Determine the [x, y] coordinate at the center of the cell enclosing the given text.  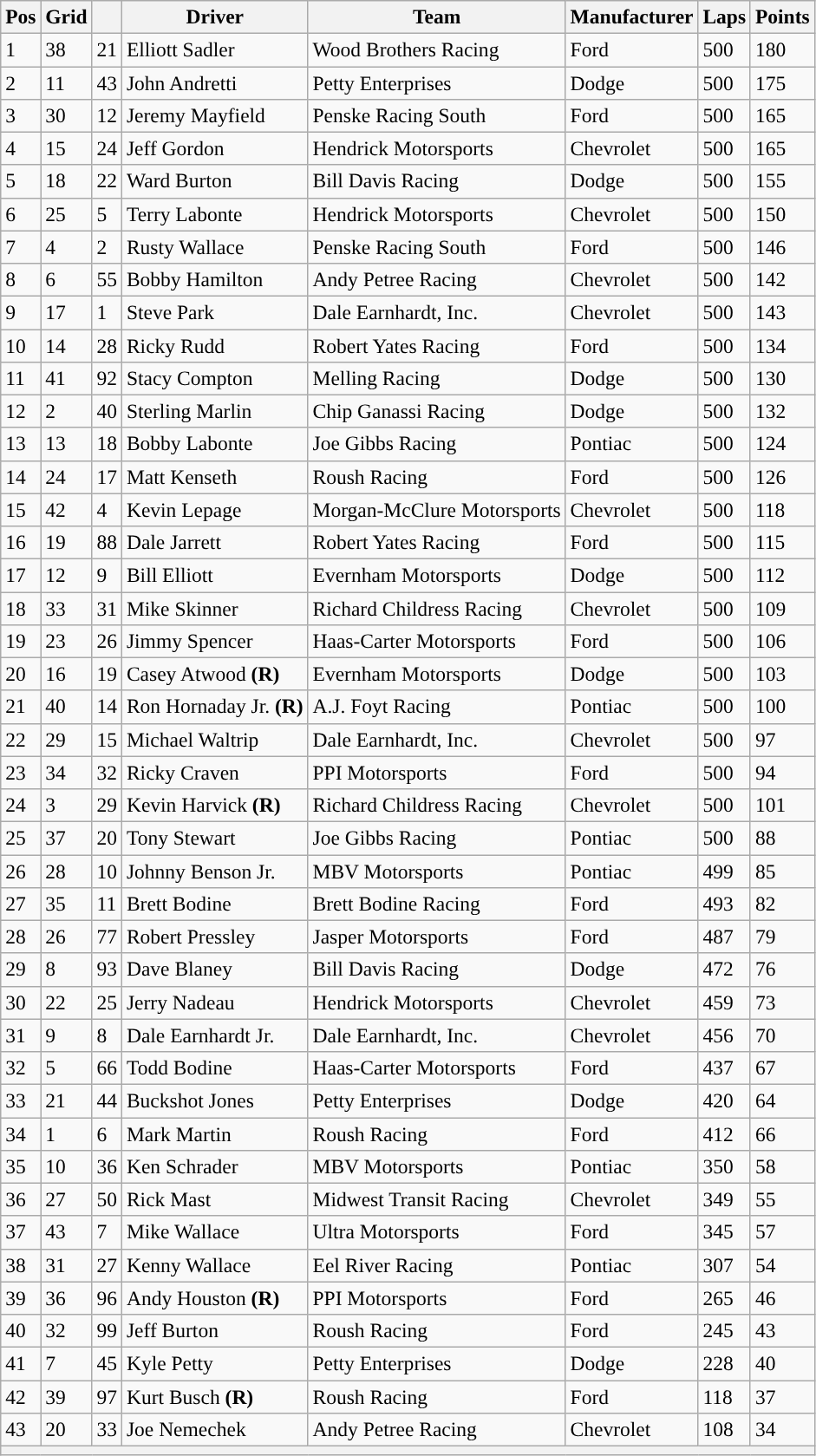
103 [782, 674]
Mike Skinner [215, 608]
412 [725, 1133]
Mark Martin [215, 1133]
134 [782, 345]
146 [782, 247]
Tony Stewart [215, 838]
A.J. Foyt Racing [437, 707]
Jimmy Spencer [215, 641]
132 [782, 411]
Matt Kenseth [215, 477]
126 [782, 477]
Jeff Burton [215, 1330]
Johnny Benson Jr. [215, 871]
130 [782, 378]
Robert Pressley [215, 937]
Joe Nemechek [215, 1429]
Casey Atwood (R) [215, 674]
92 [107, 378]
93 [107, 970]
124 [782, 444]
Stacy Compton [215, 378]
350 [725, 1166]
Sterling Marlin [215, 411]
Team [437, 16]
76 [782, 970]
Ward Burton [215, 181]
109 [782, 608]
Todd Bodine [215, 1068]
94 [782, 773]
Steve Park [215, 312]
96 [107, 1298]
307 [725, 1265]
Ron Hornaday Jr. (R) [215, 707]
Brett Bodine Racing [437, 904]
112 [782, 575]
Ricky Craven [215, 773]
46 [782, 1298]
345 [725, 1232]
Morgan-McClure Motorsports [437, 510]
Pos [21, 16]
Terry Labonte [215, 214]
Rick Mast [215, 1199]
150 [782, 214]
45 [107, 1363]
101 [782, 805]
99 [107, 1330]
108 [725, 1429]
82 [782, 904]
77 [107, 937]
155 [782, 181]
Chip Ganassi Racing [437, 411]
Ricky Rudd [215, 345]
143 [782, 312]
Jasper Motorsports [437, 937]
Ken Schrader [215, 1166]
73 [782, 1002]
100 [782, 707]
Grid [66, 16]
Kevin Lepage [215, 510]
Bobby Labonte [215, 444]
437 [725, 1068]
349 [725, 1199]
58 [782, 1166]
459 [725, 1002]
John Andretti [215, 82]
Dale Jarrett [215, 542]
Brett Bodine [215, 904]
Jerry Nadeau [215, 1002]
Rusty Wallace [215, 247]
70 [782, 1035]
420 [725, 1100]
64 [782, 1100]
456 [725, 1035]
180 [782, 49]
245 [725, 1330]
493 [725, 904]
Bobby Hamilton [215, 279]
499 [725, 871]
Mike Wallace [215, 1232]
Dave Blaney [215, 970]
Andy Houston (R) [215, 1298]
Melling Racing [437, 378]
85 [782, 871]
472 [725, 970]
228 [725, 1363]
487 [725, 937]
54 [782, 1265]
265 [725, 1298]
115 [782, 542]
50 [107, 1199]
Kenny Wallace [215, 1265]
Elliott Sadler [215, 49]
Manufacturer [631, 16]
106 [782, 641]
79 [782, 937]
Points [782, 16]
Bill Elliott [215, 575]
Kurt Busch (R) [215, 1396]
Jeremy Mayfield [215, 115]
Eel River Racing [437, 1265]
Wood Brothers Racing [437, 49]
Kevin Harvick (R) [215, 805]
175 [782, 82]
Kyle Petty [215, 1363]
Ultra Motorsports [437, 1232]
142 [782, 279]
67 [782, 1068]
Buckshot Jones [215, 1100]
57 [782, 1232]
Jeff Gordon [215, 148]
Midwest Transit Racing [437, 1199]
44 [107, 1100]
Dale Earnhardt Jr. [215, 1035]
Driver [215, 16]
Laps [725, 16]
Michael Waltrip [215, 740]
